Output the [x, y] coordinate of the center of the cell containing the given text.  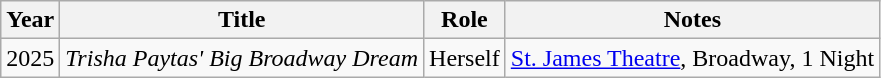
Role [465, 20]
Herself [465, 58]
Trisha Paytas' Big Broadway Dream [242, 58]
Notes [692, 20]
Title [242, 20]
Year [30, 20]
2025 [30, 58]
St. James Theatre, Broadway, 1 Night [692, 58]
